Output the [X, Y] coordinate of the center of the cell containing the given text.  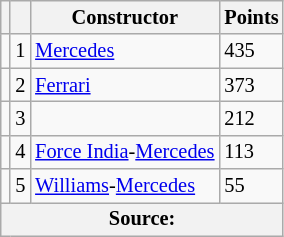
55 [251, 186]
Mercedes [124, 51]
4 [20, 152]
3 [20, 118]
Ferrari [124, 85]
Williams-Mercedes [124, 186]
113 [251, 152]
Source: [142, 219]
1 [20, 51]
2 [20, 85]
Force India-Mercedes [124, 152]
5 [20, 186]
212 [251, 118]
Constructor [124, 17]
373 [251, 85]
435 [251, 51]
Points [251, 17]
